Return (x, y) of the center of cell containing provided text 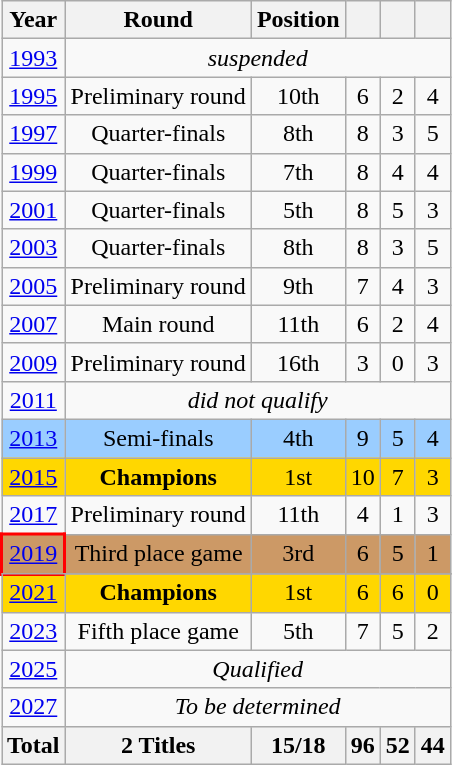
2001 (34, 210)
7th (298, 172)
2011 (34, 400)
2017 (34, 516)
1999 (34, 172)
To be determined (258, 707)
4th (298, 438)
2 Titles (158, 745)
Qualified (258, 669)
1993 (34, 58)
9th (298, 286)
Position (298, 20)
2007 (34, 324)
Year (34, 20)
Round (158, 20)
9 (362, 438)
15/18 (298, 745)
Total (34, 745)
2019 (34, 554)
44 (432, 745)
2009 (34, 362)
2021 (34, 593)
52 (398, 745)
did not qualify (258, 400)
Third place game (158, 554)
Semi-finals (158, 438)
suspended (258, 58)
1997 (34, 134)
2025 (34, 669)
2027 (34, 707)
2013 (34, 438)
2023 (34, 631)
96 (362, 745)
10th (298, 96)
2015 (34, 477)
2003 (34, 248)
Main round (158, 324)
2005 (34, 286)
10 (362, 477)
Fifth place game (158, 631)
3rd (298, 554)
1995 (34, 96)
16th (298, 362)
